Determine the [X, Y] coordinate at the center of the cell enclosing the given text.  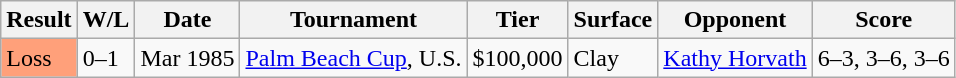
Loss [39, 58]
Tier [518, 20]
Clay [613, 58]
0–1 [106, 58]
Date [188, 20]
W/L [106, 20]
Result [39, 20]
Score [884, 20]
Mar 1985 [188, 58]
Palm Beach Cup, U.S. [354, 58]
Surface [613, 20]
Kathy Horvath [735, 58]
Tournament [354, 20]
6–3, 3–6, 3–6 [884, 58]
Opponent [735, 20]
$100,000 [518, 58]
